Return the [x, y] coordinate for the center point of the cell that contains the specified text.  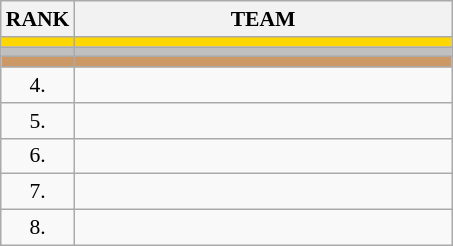
7. [38, 192]
4. [38, 85]
RANK [38, 19]
8. [38, 228]
5. [38, 121]
TEAM [262, 19]
6. [38, 156]
